Scan for the cell matching the given text and deliver its (x, y) coordinate at center. 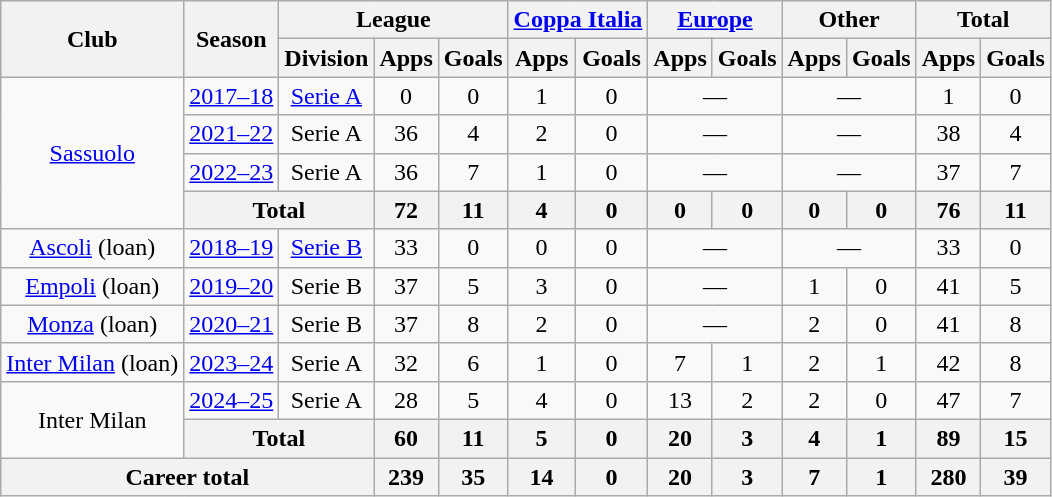
2020–21 (232, 324)
2019–20 (232, 286)
60 (406, 438)
76 (948, 210)
47 (948, 400)
2017–18 (232, 96)
32 (406, 362)
14 (542, 477)
Division (326, 58)
Europe (715, 20)
2021–22 (232, 134)
89 (948, 438)
28 (406, 400)
239 (406, 477)
2022–23 (232, 172)
Career total (188, 477)
42 (948, 362)
39 (1016, 477)
Ascoli (loan) (92, 248)
Coppa Italia (578, 20)
35 (473, 477)
Monza (loan) (92, 324)
Empoli (loan) (92, 286)
280 (948, 477)
38 (948, 134)
2023–24 (232, 362)
2018–19 (232, 248)
72 (406, 210)
Club (92, 39)
Season (232, 39)
Sassuolo (92, 153)
13 (680, 400)
15 (1016, 438)
Other (849, 20)
League (394, 20)
2024–25 (232, 400)
Inter Milan (92, 419)
6 (473, 362)
Inter Milan (loan) (92, 362)
